Detect which cell encompasses the target text, then output its (X, Y) center coordinate. 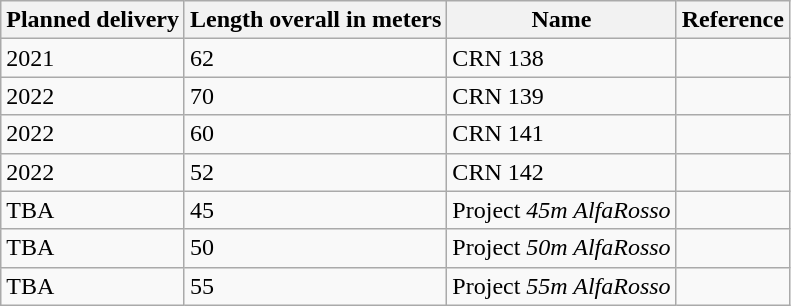
CRN 138 (562, 58)
Project 55m AlfaRosso (562, 286)
Length overall in meters (315, 20)
Planned delivery (93, 20)
Reference (732, 20)
2021 (93, 58)
Project 50m AlfaRosso (562, 248)
50 (315, 248)
62 (315, 58)
Name (562, 20)
55 (315, 286)
Project 45m AlfaRosso (562, 210)
CRN 142 (562, 172)
60 (315, 134)
CRN 139 (562, 96)
52 (315, 172)
70 (315, 96)
CRN 141 (562, 134)
45 (315, 210)
